Capture the cell that displays the provided text and extract its [X, Y] central coordinate. 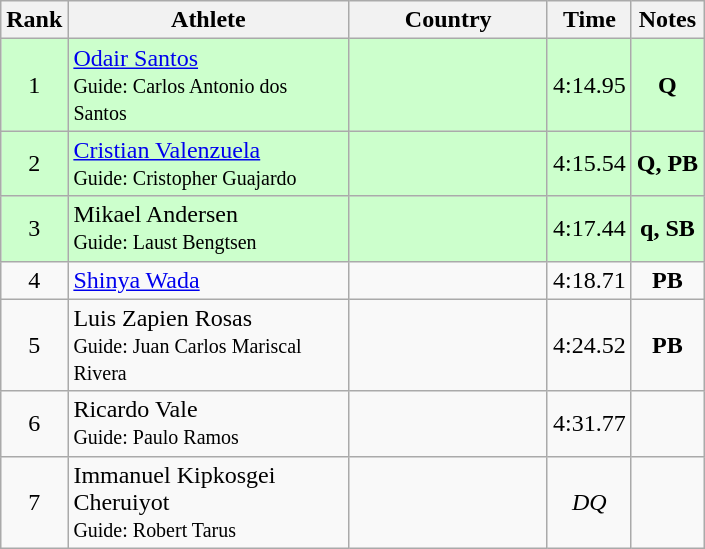
2 [34, 164]
4:17.44 [589, 228]
4:18.71 [589, 280]
Q, PB [667, 164]
q, SB [667, 228]
4 [34, 280]
4:15.54 [589, 164]
4:24.52 [589, 345]
5 [34, 345]
4:14.95 [589, 85]
Cristian ValenzuelaGuide: Cristopher Guajardo [208, 164]
Country [448, 20]
Odair SantosGuide: Carlos Antonio dos Santos [208, 85]
Athlete [208, 20]
4:31.77 [589, 424]
Time [589, 20]
6 [34, 424]
Mikael AndersenGuide: Laust Bengtsen [208, 228]
Immanuel Kipkosgei CheruiyotGuide: Robert Tarus [208, 502]
Shinya Wada [208, 280]
3 [34, 228]
Ricardo ValeGuide: Paulo Ramos [208, 424]
7 [34, 502]
Rank [34, 20]
Q [667, 85]
1 [34, 85]
Luis Zapien RosasGuide: Juan Carlos Mariscal Rivera [208, 345]
Notes [667, 20]
DQ [589, 502]
